Provide the [X, Y] coordinate of the cell's center where the given text is located.  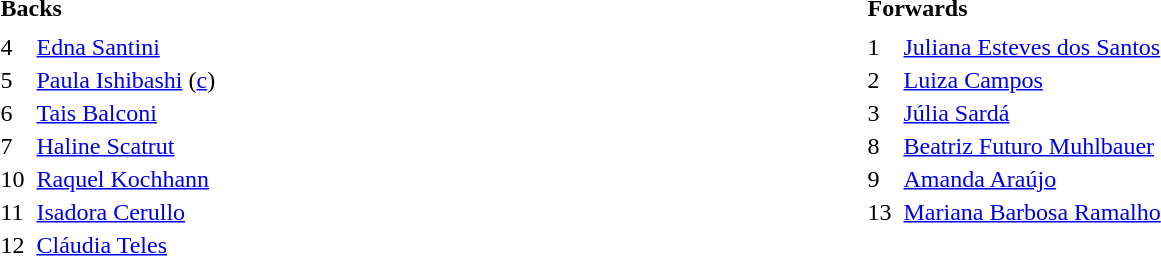
Tais Balconi [449, 113]
1 [882, 47]
13 [882, 212]
3 [882, 113]
9 [882, 179]
2 [882, 80]
Isadora Cerullo [449, 212]
Haline Scatrut [449, 146]
Raquel Kochhann [449, 179]
Paula Ishibashi (c) [449, 80]
Edna Santini [449, 47]
8 [882, 146]
